Determine the [x, y] coordinate at the center of the cell enclosing the given text.  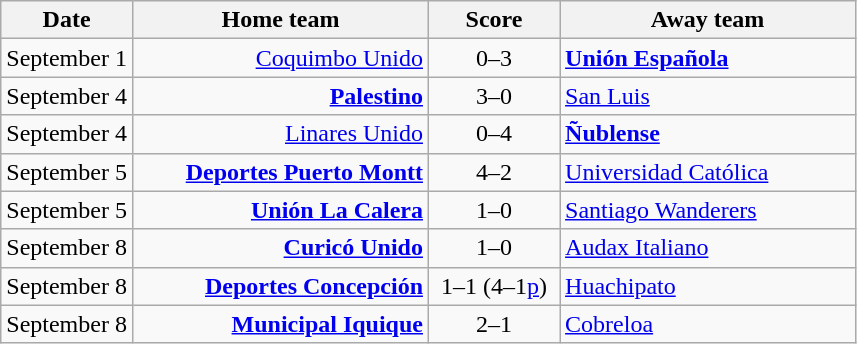
Curicó Unido [280, 248]
Unión Española [708, 58]
Unión La Calera [280, 210]
Municipal Iquique [280, 324]
Coquimbo Unido [280, 58]
Huachipato [708, 286]
Home team [280, 20]
Universidad Católica [708, 172]
Audax Italiano [708, 248]
Score [494, 20]
September 1 [67, 58]
Ñublense [708, 134]
2–1 [494, 324]
1–1 (4–1p) [494, 286]
San Luis [708, 96]
Palestino [280, 96]
Deportes Puerto Montt [280, 172]
Santiago Wanderers [708, 210]
3–0 [494, 96]
4–2 [494, 172]
Away team [708, 20]
Deportes Concepción [280, 286]
0–3 [494, 58]
Linares Unido [280, 134]
Date [67, 20]
0–4 [494, 134]
Cobreloa [708, 324]
